Extract the [x, y] coordinate from the center of the cell holding the provided text.  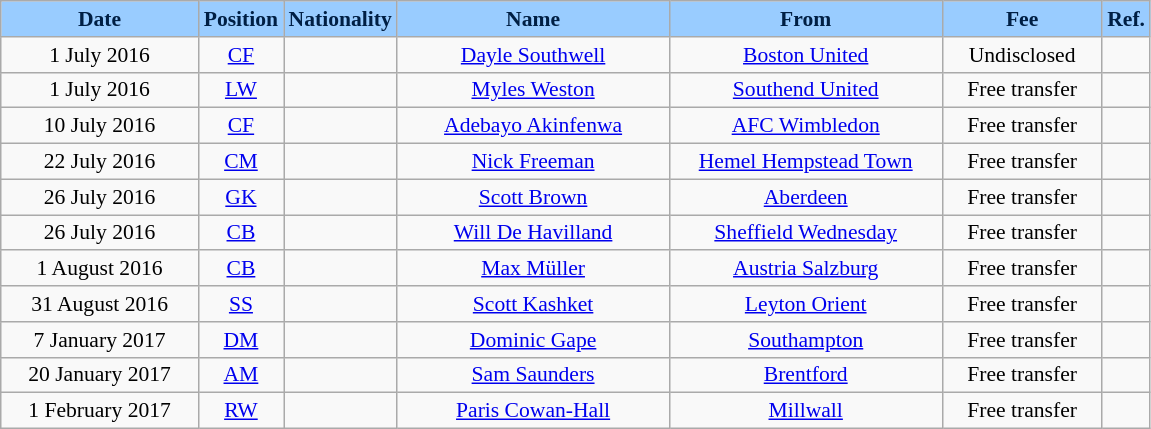
1 February 2017 [100, 411]
Dominic Gape [534, 340]
Austria Salzburg [806, 269]
Scott Brown [534, 197]
Sheffield Wednesday [806, 233]
Name [534, 19]
DM [240, 340]
Aberdeen [806, 197]
10 July 2016 [100, 126]
Southend United [806, 90]
Fee [1022, 19]
Leyton Orient [806, 304]
LW [240, 90]
Sam Saunders [534, 375]
Adebayo Akinfenwa [534, 126]
Nationality [340, 19]
22 July 2016 [100, 162]
1 August 2016 [100, 269]
Date [100, 19]
SS [240, 304]
AM [240, 375]
31 August 2016 [100, 304]
GK [240, 197]
AFC Wimbledon [806, 126]
Southampton [806, 340]
Paris Cowan-Hall [534, 411]
CM [240, 162]
20 January 2017 [100, 375]
Hemel Hempstead Town [806, 162]
Position [240, 19]
Dayle Southwell [534, 55]
Scott Kashket [534, 304]
Boston United [806, 55]
Brentford [806, 375]
RW [240, 411]
Myles Weston [534, 90]
From [806, 19]
7 January 2017 [100, 340]
Undisclosed [1022, 55]
Max Müller [534, 269]
Ref. [1126, 19]
Will De Havilland [534, 233]
Millwall [806, 411]
Nick Freeman [534, 162]
